Extract the (x, y) coordinate from the center of the cell holding the provided text.  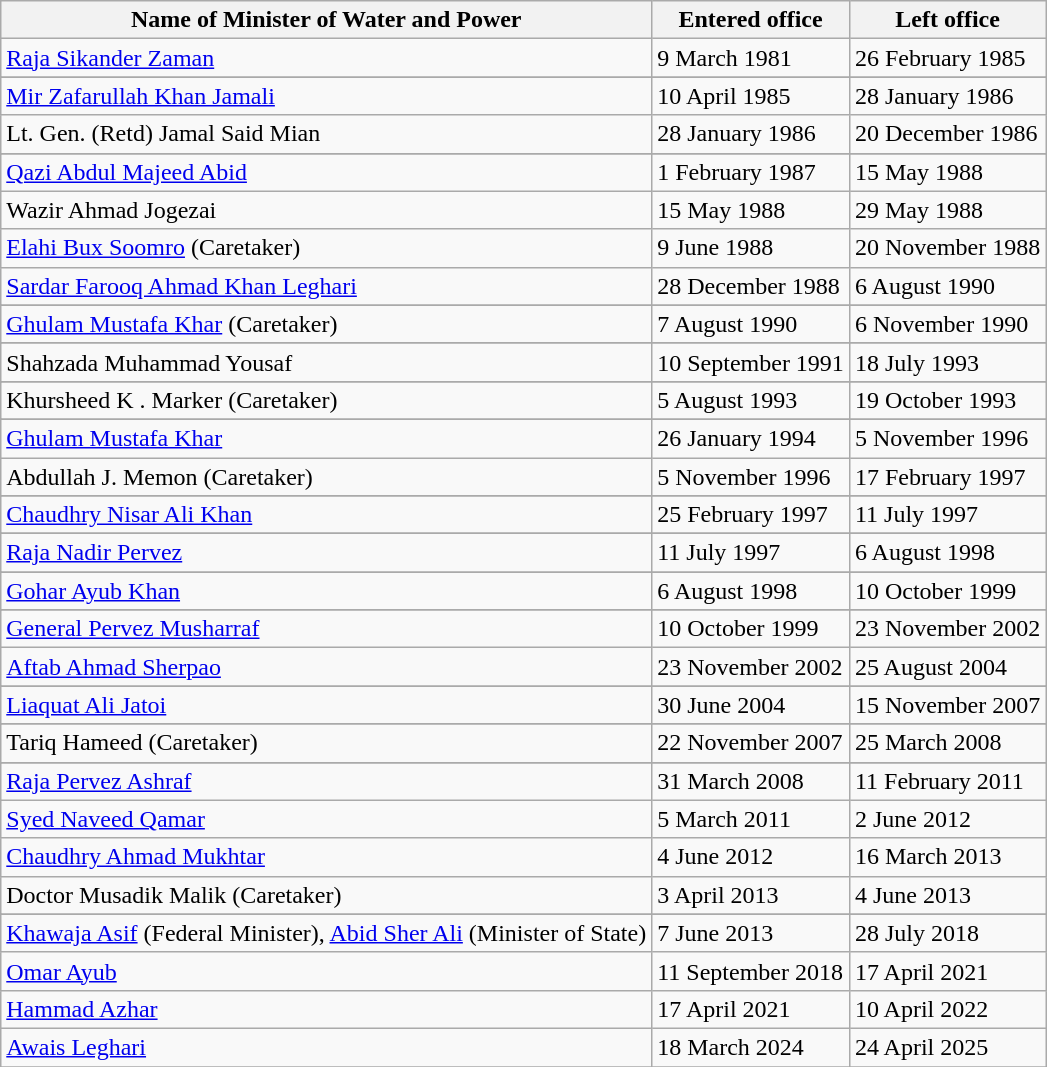
10 April 2022 (947, 1009)
Gohar Ayub Khan (326, 591)
Mir Zafarullah Khan Jamali (326, 96)
5 August 1993 (751, 400)
Qazi Abdul Majeed Abid (326, 172)
6 August 1990 (947, 286)
5 March 2011 (751, 819)
1 February 1987 (751, 172)
Tariq Hameed (Caretaker) (326, 743)
Entered office (751, 20)
Chaudhry Ahmad Mukhtar (326, 857)
10 April 1985 (751, 96)
22 November 2007 (751, 743)
Khursheed K . Marker (Caretaker) (326, 400)
Liaquat Ali Jatoi (326, 705)
19 October 1993 (947, 400)
General Pervez Musharraf (326, 629)
4 June 2012 (751, 857)
Ghulam Mustafa Khar (326, 438)
Khawaja Asif (Federal Minister), Abid Sher Ali (Minister of State) (326, 933)
11 February 2011 (947, 781)
Raja Sikander Zaman (326, 58)
30 June 2004 (751, 705)
Elahi Bux Soomro (Caretaker) (326, 248)
6 November 1990 (947, 324)
4 June 2013 (947, 895)
Awais Leghari (326, 1047)
7 June 2013 (751, 933)
Lt. Gen. (Retd) Jamal Said Mian (326, 134)
7 August 1990 (751, 324)
Doctor Musadik Malik (Caretaker) (326, 895)
25 February 1997 (751, 515)
26 January 1994 (751, 438)
29 May 1988 (947, 210)
Chaudhry Nisar Ali Khan (326, 515)
Ghulam Mustafa Khar (Caretaker) (326, 324)
2 June 2012 (947, 819)
Aftab Ahmad Sherpao (326, 667)
Omar Ayub (326, 971)
9 June 1988 (751, 248)
Syed Naveed Qamar (326, 819)
26 February 1985 (947, 58)
24 April 2025 (947, 1047)
Raja Nadir Pervez (326, 553)
Sardar Farooq Ahmad Khan Leghari (326, 286)
11 September 2018 (751, 971)
15 November 2007 (947, 705)
Shahzada Muhammad Yousaf (326, 362)
9 March 1981 (751, 58)
Raja Pervez Ashraf (326, 781)
28 July 2018 (947, 933)
Abdullah J. Memon (Caretaker) (326, 477)
Left office (947, 20)
18 March 2024 (751, 1047)
Wazir Ahmad Jogezai (326, 210)
20 December 1986 (947, 134)
16 March 2013 (947, 857)
Hammad Azhar (326, 1009)
25 March 2008 (947, 743)
25 August 2004 (947, 667)
20 November 1988 (947, 248)
17 February 1997 (947, 477)
Name of Minister of Water and Power (326, 20)
3 April 2013 (751, 895)
10 September 1991 (751, 362)
28 December 1988 (751, 286)
31 March 2008 (751, 781)
18 July 1993 (947, 362)
